Output the (X, Y) coordinate of the center of the cell containing the given text.  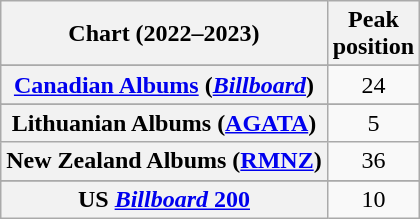
Canadian Albums (Billboard) (164, 85)
US Billboard 200 (164, 199)
5 (373, 123)
Peakposition (373, 34)
10 (373, 199)
Lithuanian Albums (AGATA) (164, 123)
24 (373, 85)
Chart (2022–2023) (164, 34)
New Zealand Albums (RMNZ) (164, 161)
36 (373, 161)
